Return the (X, Y) coordinate for the center point of the cell that contains the specified text.  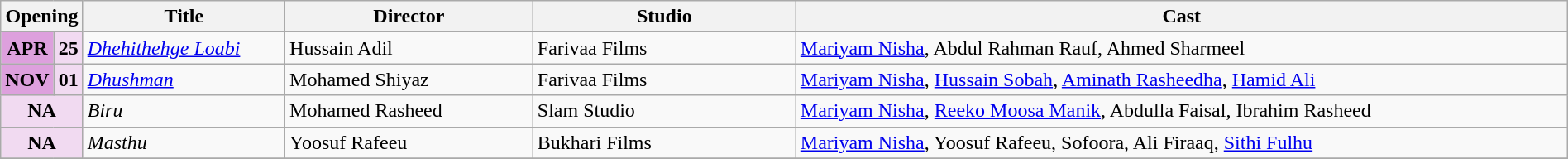
Title (184, 17)
APR (27, 48)
Mohamed Shiyaz (409, 79)
Mohamed Rasheed (409, 111)
Bukhari Films (664, 142)
Cast (1181, 17)
Mariyam Nisha, Reeko Moosa Manik, Abdulla Faisal, Ibrahim Rasheed (1181, 111)
NOV (27, 79)
Opening (41, 17)
Studio (664, 17)
Yoosuf Rafeeu (409, 142)
Masthu (184, 142)
Dhehithehge Loabi (184, 48)
Mariyam Nisha, Hussain Sobah, Aminath Rasheedha, Hamid Ali (1181, 79)
Mariyam Nisha, Yoosuf Rafeeu, Sofoora, Ali Firaaq, Sithi Fulhu (1181, 142)
01 (68, 79)
Director (409, 17)
25 (68, 48)
Mariyam Nisha, Abdul Rahman Rauf, Ahmed Sharmeel (1181, 48)
Biru (184, 111)
Dhushman (184, 79)
Hussain Adil (409, 48)
Slam Studio (664, 111)
